Return the (X, Y) coordinate for the center point of the cell that contains the specified text.  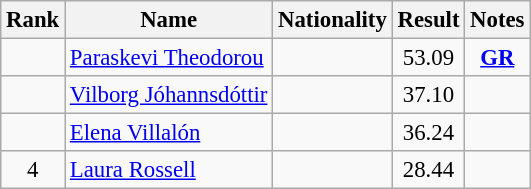
28.44 (428, 170)
Name (169, 20)
Elena Villalón (169, 133)
Result (428, 20)
Nationality (332, 20)
Vilborg Jóhannsdóttir (169, 95)
Laura Rossell (169, 170)
53.09 (428, 58)
36.24 (428, 133)
Notes (498, 20)
Rank (33, 20)
4 (33, 170)
Paraskevi Theodorou (169, 58)
37.10 (428, 95)
GR (498, 58)
